Scan for the cell matching the given text and deliver its [x, y] coordinate at center. 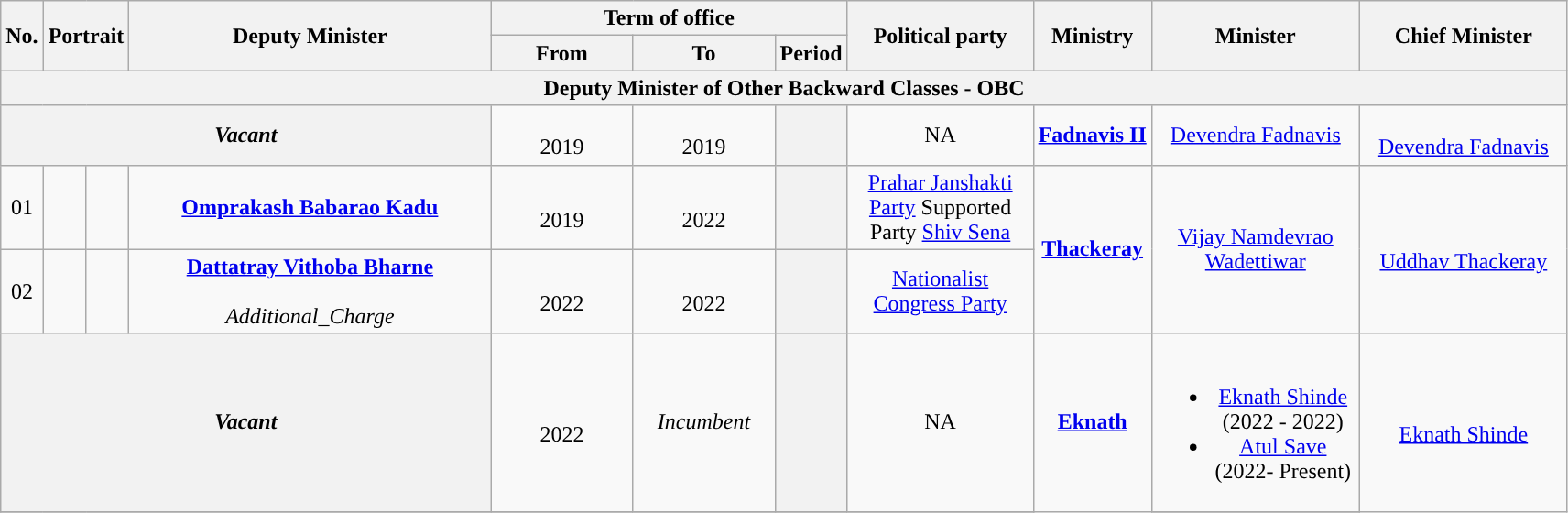
Term of office [669, 18]
Dattatray Vithoba Bharne Additional_Charge [310, 291]
Deputy Minister [310, 36]
Incumbent [703, 422]
01 [22, 207]
Fadnavis II [1092, 136]
02 [22, 291]
From [562, 53]
Eknath [1092, 422]
Thackeray [1092, 249]
Chief Minister [1464, 36]
To [703, 53]
Eknath Shinde(2022 - 2022)Atul Save (2022- Present) [1255, 422]
Minister [1255, 36]
Vijay Namdevrao Wadettiwar [1255, 249]
Eknath Shinde [1464, 422]
Omprakash Babarao Kadu [310, 207]
Deputy Minister of Other Backward Classes - OBC [784, 88]
Portrait [86, 36]
Prahar Janshakti Party Supported Party Shiv Sena [940, 207]
Nationalist Congress Party [940, 291]
Ministry [1092, 36]
No. [22, 36]
Political party [940, 36]
Uddhav Thackeray [1464, 249]
Period [811, 53]
